Identify which cell holds the provided text, then report its (x, y) central coordinate. 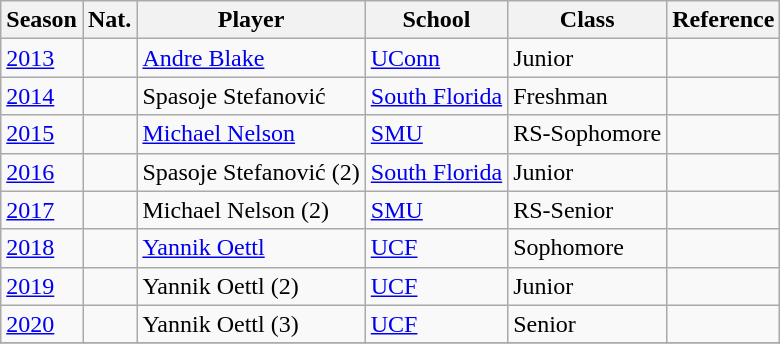
Class (588, 20)
Yannik Oettl (3) (251, 324)
Nat. (109, 20)
Spasoje Stefanović (2) (251, 172)
2017 (42, 210)
Michael Nelson (2) (251, 210)
School (436, 20)
Spasoje Stefanović (251, 96)
2013 (42, 58)
Freshman (588, 96)
UConn (436, 58)
2018 (42, 248)
Yannik Oettl (2) (251, 286)
2015 (42, 134)
Michael Nelson (251, 134)
2019 (42, 286)
Yannik Oettl (251, 248)
Player (251, 20)
2014 (42, 96)
Andre Blake (251, 58)
RS-Sophomore (588, 134)
Senior (588, 324)
Season (42, 20)
RS-Senior (588, 210)
Reference (724, 20)
2020 (42, 324)
2016 (42, 172)
Sophomore (588, 248)
